Locate the cell with the specified text and output its (X, Y) center coordinate. 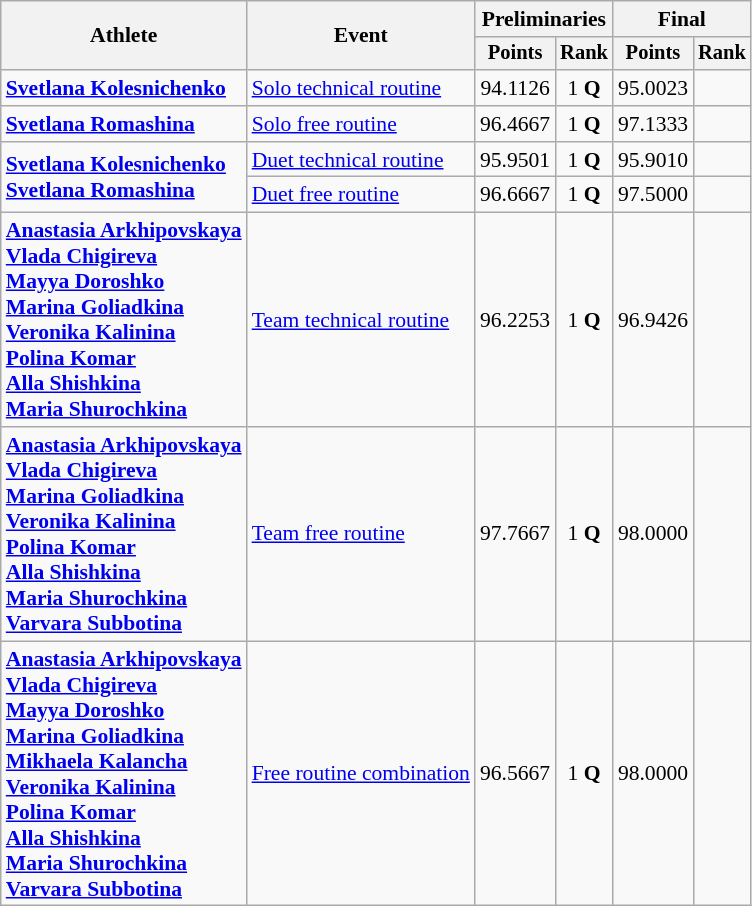
96.4667 (515, 124)
Svetlana KolesnichenkoSvetlana Romashina (124, 178)
97.7667 (515, 534)
Event (361, 36)
97.1333 (653, 124)
Preliminaries (544, 19)
Anastasia ArkhipovskayaVlada ChigirevaMarina GoliadkinaVeronika KalininaPolina KomarAlla ShishkinaMaria ShurochkinaVarvara Subbotina (124, 534)
Anastasia ArkhipovskayaVlada ChigirevaMayya DoroshkoMarina GoliadkinaVeronika KalininaPolina KomarAlla ShishkinaMaria Shurochkina (124, 320)
96.2253 (515, 320)
Svetlana Romashina (124, 124)
Team technical routine (361, 320)
Duet free routine (361, 195)
96.5667 (515, 774)
95.9010 (653, 160)
96.9426 (653, 320)
Athlete (124, 36)
95.9501 (515, 160)
Duet technical routine (361, 160)
96.6667 (515, 195)
97.5000 (653, 195)
Solo free routine (361, 124)
Svetlana Kolesnichenko (124, 88)
Solo technical routine (361, 88)
94.1126 (515, 88)
95.0023 (653, 88)
Team free routine (361, 534)
Final (682, 19)
Free routine combination (361, 774)
